Determine the [X, Y] coordinate at the center of the cell enclosing the given text.  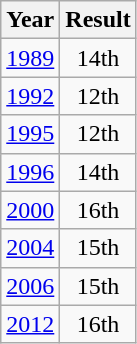
1996 [30, 172]
2004 [30, 248]
1992 [30, 96]
2000 [30, 210]
1989 [30, 58]
Year [30, 20]
2012 [30, 324]
Result [98, 20]
1995 [30, 134]
2006 [30, 286]
